Find where the given text appears and provide that cell's center as [X, Y] coordinate. 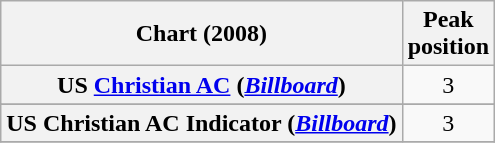
US Christian AC (Billboard) [202, 85]
Chart (2008) [202, 34]
US Christian AC Indicator (Billboard) [202, 123]
Peak position [448, 34]
